Return (x, y) of the center of cell containing provided text 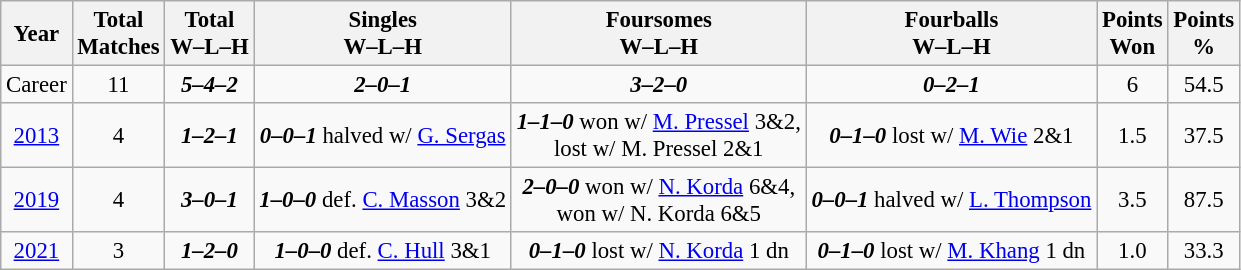
PointsWon (1132, 34)
2–0–1 (382, 85)
1–1–0 won w/ M. Pressel 3&2,lost w/ M. Pressel 2&1 (658, 136)
1–0–0 def. C. Masson 3&2 (382, 200)
33.3 (1204, 251)
Year (36, 34)
2021 (36, 251)
1.5 (1132, 136)
3–0–1 (210, 200)
3.5 (1132, 200)
0–0–1 halved w/ G. Sergas (382, 136)
54.5 (1204, 85)
5–4–2 (210, 85)
FourballsW–L–H (952, 34)
0–1–0 lost w/ M. Khang 1 dn (952, 251)
TotalW–L–H (210, 34)
37.5 (1204, 136)
2019 (36, 200)
3–2–0 (658, 85)
0–2–1 (952, 85)
SinglesW–L–H (382, 34)
0–0–1 halved w/ L. Thompson (952, 200)
11 (118, 85)
0–1–0 lost w/ N. Korda 1 dn (658, 251)
FoursomesW–L–H (658, 34)
1–2–1 (210, 136)
2013 (36, 136)
3 (118, 251)
0–1–0 lost w/ M. Wie 2&1 (952, 136)
TotalMatches (118, 34)
1–2–0 (210, 251)
Career (36, 85)
87.5 (1204, 200)
1–0–0 def. C. Hull 3&1 (382, 251)
Points% (1204, 34)
6 (1132, 85)
2–0–0 won w/ N. Korda 6&4,won w/ N. Korda 6&5 (658, 200)
1.0 (1132, 251)
